Determine the (x, y) coordinate at the center of the cell enclosing the given text.  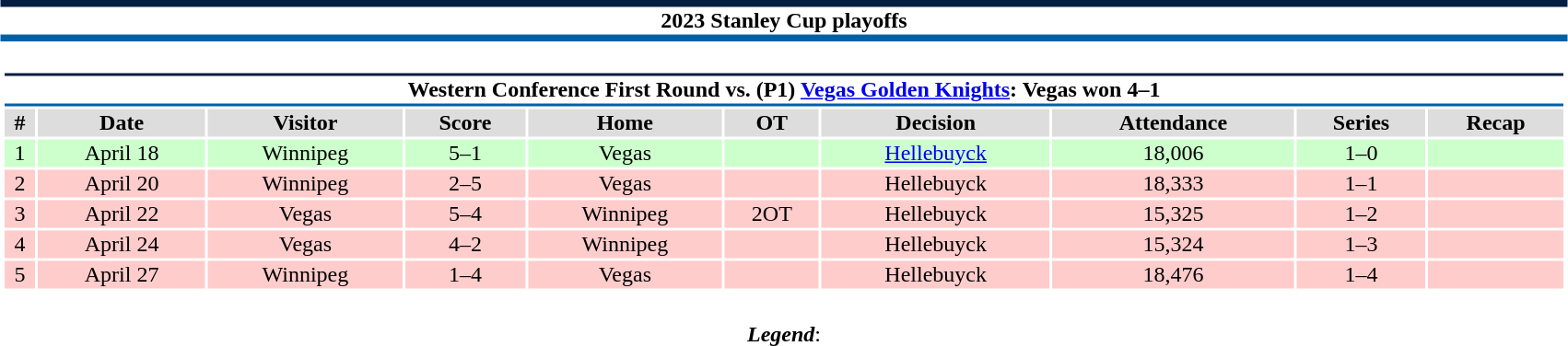
April 22 (122, 214)
4–2 (465, 244)
2023 Stanley Cup playoffs (784, 20)
5 (20, 275)
Recap (1495, 122)
April 20 (122, 183)
April 18 (122, 154)
Series (1361, 122)
4 (20, 244)
5–4 (465, 214)
Decision (936, 122)
Western Conference First Round vs. (P1) Vegas Golden Knights: Vegas won 4–1 (783, 90)
3 (20, 214)
18,006 (1173, 154)
15,324 (1173, 244)
Visitor (306, 122)
2OT (772, 214)
2–5 (465, 183)
15,325 (1173, 214)
5–1 (465, 154)
1–0 (1361, 154)
1 (20, 154)
Date (122, 122)
2 (20, 183)
OT (772, 122)
April 24 (122, 244)
Home (625, 122)
Score (465, 122)
# (20, 122)
18,476 (1173, 275)
18,333 (1173, 183)
Attendance (1173, 122)
April 27 (122, 275)
1–1 (1361, 183)
1–2 (1361, 214)
1–3 (1361, 244)
